Return [x, y] of the center of cell containing provided text 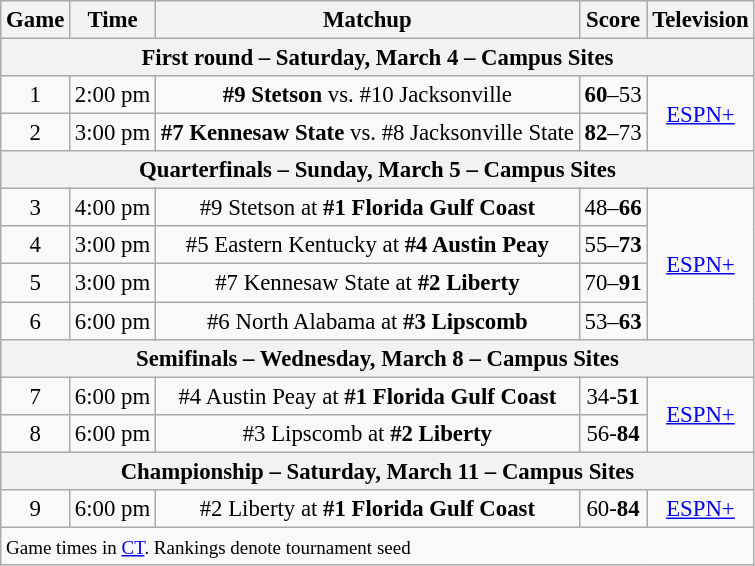
1 [36, 95]
#9 Stetson vs. #10 Jacksonville [367, 95]
Game [36, 20]
60-84 [613, 509]
70–91 [613, 283]
56-84 [613, 433]
#3 Lipscomb at #2 Liberty [367, 433]
Championship – Saturday, March 11 – Campus Sites [378, 471]
Matchup [367, 20]
9 [36, 509]
Quarterfinals – Sunday, March 5 – Campus Sites [378, 170]
#5 Eastern Kentucky at #4 Austin Peay [367, 245]
#9 Stetson at #1 Florida Gulf Coast [367, 208]
Time [113, 20]
Score [613, 20]
48–66 [613, 208]
2 [36, 133]
Television [700, 20]
53–63 [613, 321]
8 [36, 433]
82–73 [613, 133]
7 [36, 396]
5 [36, 283]
55–73 [613, 245]
4 [36, 245]
#2 Liberty at #1 Florida Gulf Coast [367, 509]
First round – Saturday, March 4 – Campus Sites [378, 58]
3 [36, 208]
34-51 [613, 396]
6 [36, 321]
4:00 pm [113, 208]
#4 Austin Peay at #1 Florida Gulf Coast [367, 396]
#6 North Alabama at #3 Lipscomb [367, 321]
Semifinals – Wednesday, March 8 – Campus Sites [378, 358]
60–53 [613, 95]
#7 Kennesaw State at #2 Liberty [367, 283]
2:00 pm [113, 95]
Game times in CT. Rankings denote tournament seed [378, 546]
#7 Kennesaw State vs. #8 Jacksonville State [367, 133]
